From the cell containing the given text, extract its center point as (X, Y) coordinate. 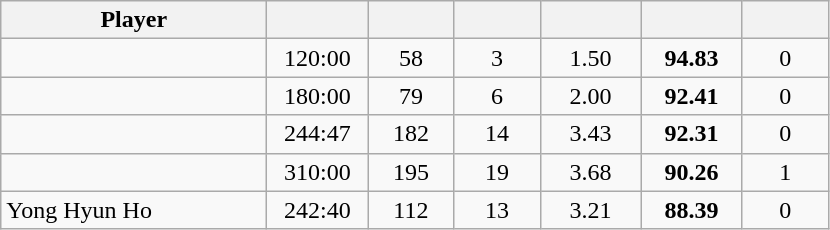
92.31 (692, 134)
Player (134, 20)
90.26 (692, 172)
58 (411, 58)
120:00 (318, 58)
19 (497, 172)
195 (411, 172)
88.39 (692, 210)
79 (411, 96)
94.83 (692, 58)
2.00 (590, 96)
182 (411, 134)
112 (411, 210)
1 (785, 172)
14 (497, 134)
180:00 (318, 96)
3.21 (590, 210)
3 (497, 58)
1.50 (590, 58)
310:00 (318, 172)
Yong Hyun Ho (134, 210)
244:47 (318, 134)
3.43 (590, 134)
242:40 (318, 210)
13 (497, 210)
6 (497, 96)
92.41 (692, 96)
3.68 (590, 172)
